Determine the (X, Y) coordinate at the center of the cell enclosing the given text.  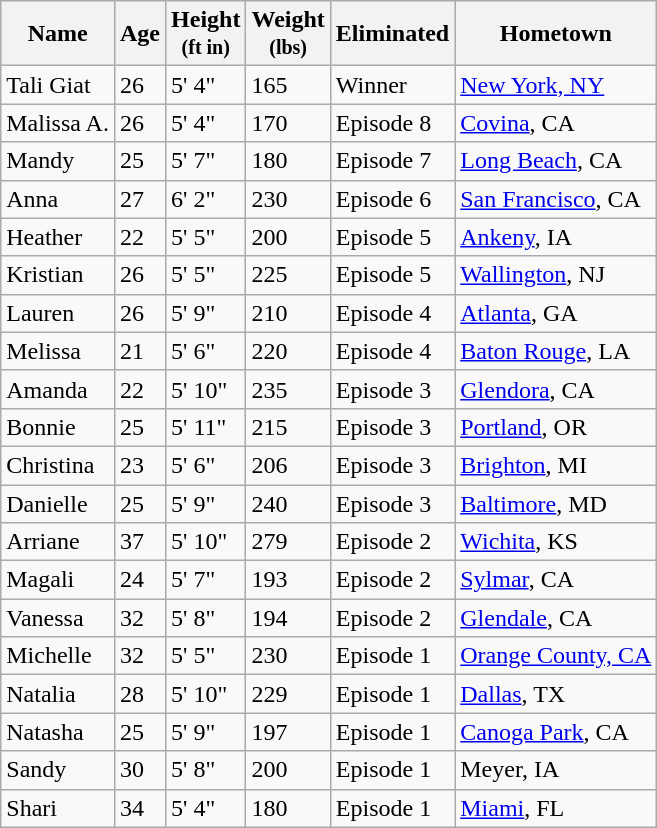
Ankeny, IA (556, 237)
Baton Rouge, LA (556, 351)
24 (140, 580)
Michelle (58, 656)
5' 11" (206, 427)
Sandy (58, 770)
Episode 7 (392, 161)
Magali (58, 580)
Portland, OR (556, 427)
225 (288, 275)
Amanda (58, 389)
Christina (58, 465)
Miami, FL (556, 808)
Wallington, NJ (556, 275)
194 (288, 618)
210 (288, 313)
Glendora, CA (556, 389)
Wichita, KS (556, 542)
170 (288, 123)
Melissa (58, 351)
Vanessa (58, 618)
28 (140, 694)
Atlanta, GA (556, 313)
206 (288, 465)
Malissa A. (58, 123)
Weight(lbs) (288, 34)
34 (140, 808)
San Francisco, CA (556, 199)
Covina, CA (556, 123)
Episode 6 (392, 199)
Shari (58, 808)
Brighton, MI (556, 465)
6' 2" (206, 199)
Episode 8 (392, 123)
Name (58, 34)
Meyer, IA (556, 770)
New York, NY (556, 85)
37 (140, 542)
Anna (58, 199)
Danielle (58, 503)
Dallas, TX (556, 694)
215 (288, 427)
279 (288, 542)
Glendale, CA (556, 618)
Natalia (58, 694)
Heather (58, 237)
235 (288, 389)
Mandy (58, 161)
Natasha (58, 732)
Canoga Park, CA (556, 732)
Eliminated (392, 34)
193 (288, 580)
197 (288, 732)
Bonnie (58, 427)
23 (140, 465)
220 (288, 351)
Lauren (58, 313)
Tali Giat (58, 85)
Age (140, 34)
229 (288, 694)
Long Beach, CA (556, 161)
Orange County, CA (556, 656)
30 (140, 770)
21 (140, 351)
Hometown (556, 34)
165 (288, 85)
27 (140, 199)
Height(ft in) (206, 34)
240 (288, 503)
Baltimore, MD (556, 503)
Winner (392, 85)
Kristian (58, 275)
Arriane (58, 542)
Sylmar, CA (556, 580)
